Determine the (X, Y) coordinate at the center of the cell enclosing the given text.  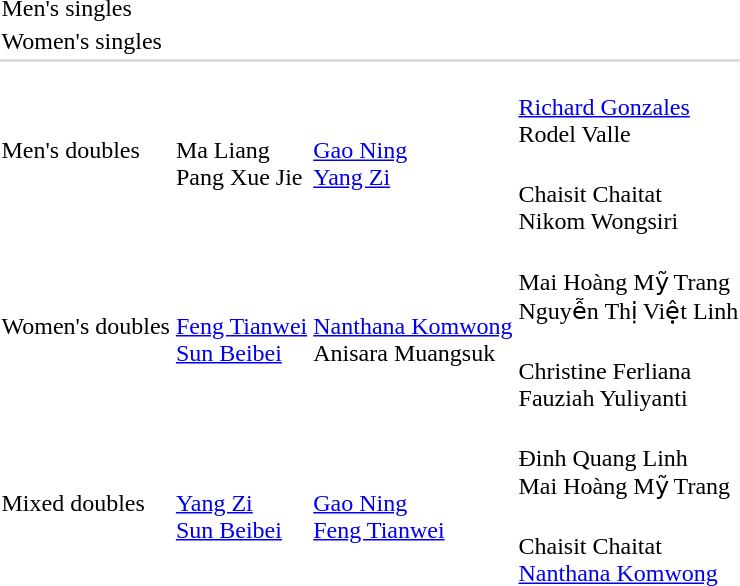
Gao NingYang Zi (413, 150)
Women's doubles (86, 326)
Ma LiangPang Xue Jie (241, 150)
Women's singles (86, 41)
Men's doubles (86, 150)
Feng TianweiSun Beibei (241, 326)
Chaisit ChaitatNikom Wongsiri (628, 194)
Richard GonzalesRodel Valle (628, 107)
Đinh Quang LinhMai Hoàng Mỹ Trang (628, 459)
Christine FerlianaFauziah Yuliyanti (628, 371)
Mai Hoàng Mỹ TrangNguyễn Thị Việt Linh (628, 282)
Nanthana KomwongAnisara Muangsuk (413, 326)
